For the text-containing cell, return its midpoint in [X, Y] coordinate format. 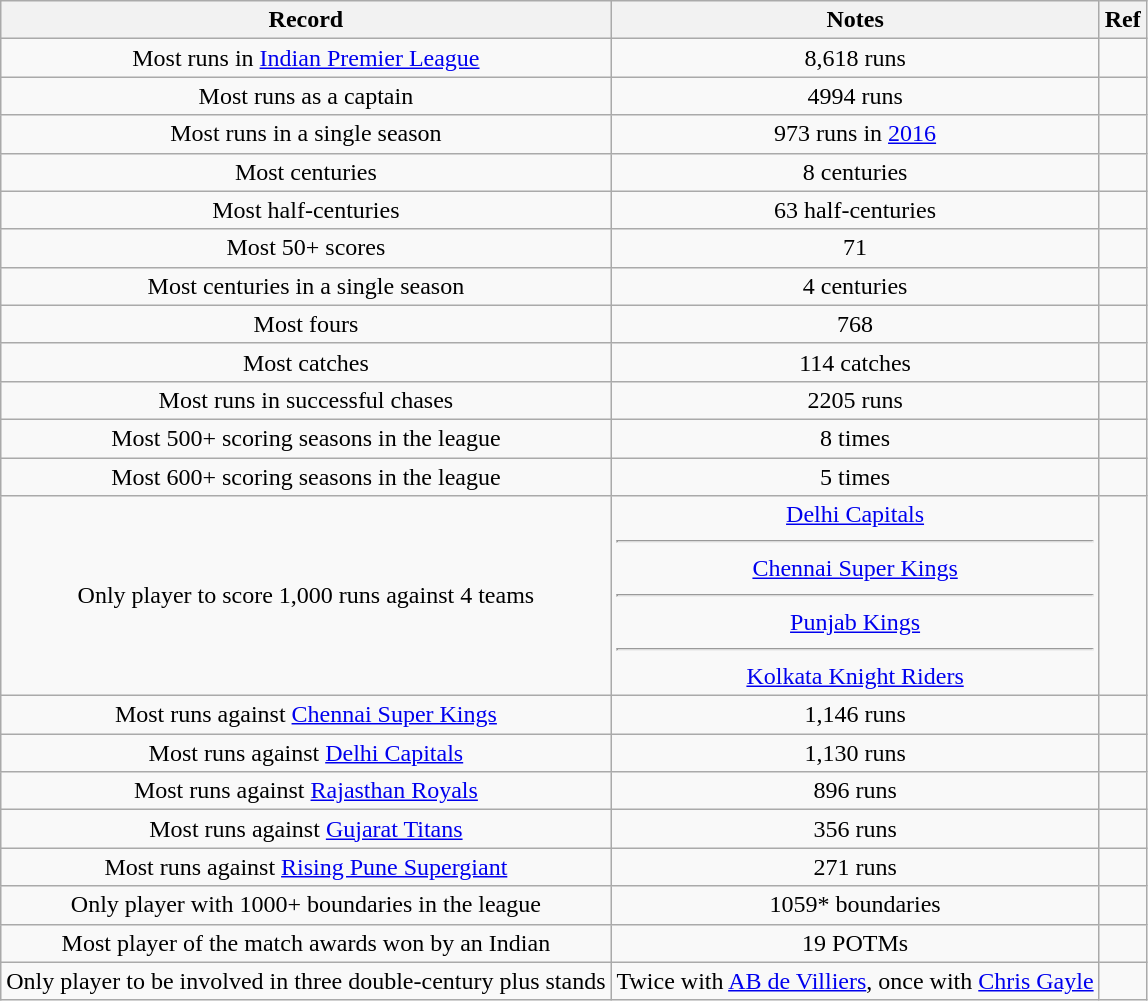
71 [855, 248]
8 times [855, 438]
973 runs in 2016 [855, 134]
Most runs in Indian Premier League [306, 58]
8,618 runs [855, 58]
63 half-centuries [855, 210]
1059* boundaries [855, 905]
Most runs against Rising Pune Supergiant [306, 867]
356 runs [855, 829]
8 centuries [855, 172]
Most centuries in a single season [306, 286]
Most catches [306, 362]
4994 runs [855, 96]
Most half-centuries [306, 210]
Most runs against Delhi Capitals [306, 753]
Twice with AB de Villiers, once with Chris Gayle [855, 981]
Notes [855, 20]
768 [855, 324]
Delhi CapitalsChennai Super KingsPunjab KingsKolkata Knight Riders [855, 596]
Most runs against Gujarat Titans [306, 829]
Only player to be involved in three double-century plus stands [306, 981]
Most 50+ scores [306, 248]
114 catches [855, 362]
896 runs [855, 791]
1,130 runs [855, 753]
1,146 runs [855, 715]
Only player with 1000+ boundaries in the league [306, 905]
Most centuries [306, 172]
19 POTMs [855, 943]
2205 runs [855, 400]
Most fours [306, 324]
Most runs in successful chases [306, 400]
Ref [1122, 20]
Most 500+ scoring seasons in the league [306, 438]
Record [306, 20]
Most runs against Rajasthan Royals [306, 791]
Most runs as a captain [306, 96]
Most runs in a single season [306, 134]
Most 600+ scoring seasons in the league [306, 477]
271 runs [855, 867]
Most player of the match awards won by an Indian [306, 943]
4 centuries [855, 286]
Most runs against Chennai Super Kings [306, 715]
Only player to score 1,000 runs against 4 teams [306, 596]
5 times [855, 477]
